Return [X, Y] of the center of cell containing provided text 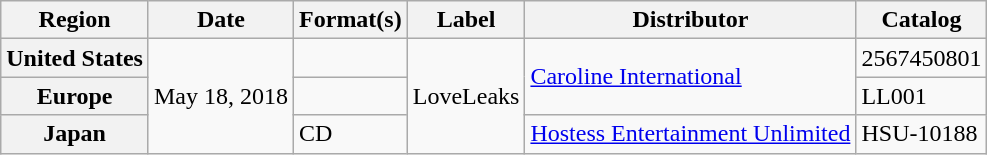
May 18, 2018 [220, 96]
LL001 [922, 96]
Catalog [922, 20]
Caroline International [690, 77]
2567450801 [922, 58]
HSU-10188 [922, 134]
United States [75, 58]
Label [466, 20]
Format(s) [351, 20]
Date [220, 20]
Distributor [690, 20]
Japan [75, 134]
Hostess Entertainment Unlimited [690, 134]
CD [351, 134]
Region [75, 20]
LoveLeaks [466, 96]
Europe [75, 96]
